Output the [x, y] coordinate of the center of the cell containing the given text.  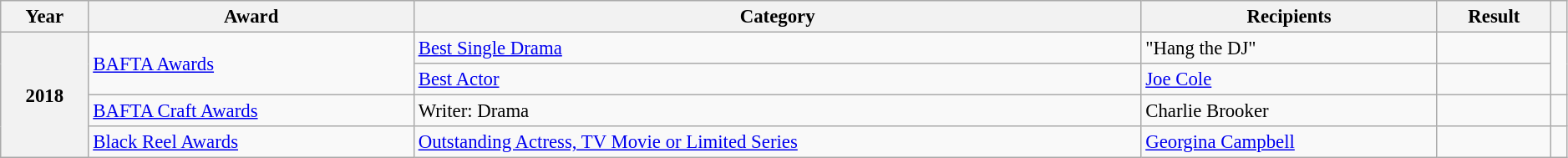
"Hang the DJ" [1289, 48]
Best Actor [777, 79]
Result [1494, 17]
Best Single Drama [777, 48]
2018 [45, 95]
Year [45, 17]
Joe Cole [1289, 79]
Georgina Campbell [1289, 142]
Outstanding Actress, TV Movie or Limited Series [777, 142]
Category [777, 17]
Black Reel Awards [251, 142]
Writer: Drama [777, 111]
BAFTA Awards [251, 64]
Charlie Brooker [1289, 111]
BAFTA Craft Awards [251, 111]
Recipients [1289, 17]
Award [251, 17]
